Determine the [X, Y] coordinate at the center of the cell enclosing the given text.  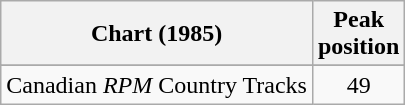
49 [358, 85]
Peakposition [358, 34]
Canadian RPM Country Tracks [157, 85]
Chart (1985) [157, 34]
